Return the (X, Y) coordinate for the center point of the cell that contains the specified text.  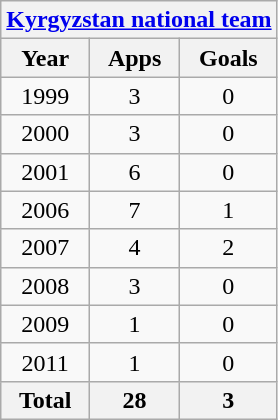
Total (46, 400)
2008 (46, 286)
28 (135, 400)
4 (135, 248)
2006 (46, 210)
2009 (46, 324)
Kyrgyzstan national team (139, 20)
2 (229, 248)
Year (46, 58)
2007 (46, 248)
7 (135, 210)
2011 (46, 362)
6 (135, 172)
1999 (46, 96)
Apps (135, 58)
2001 (46, 172)
2000 (46, 134)
Goals (229, 58)
